Output the (X, Y) coordinate of the center of the cell containing the given text.  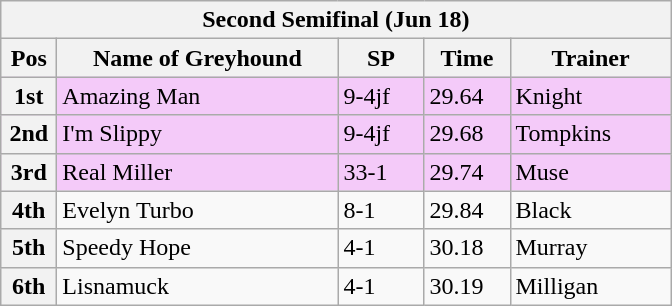
29.64 (467, 96)
Black (590, 210)
Time (467, 58)
4th (29, 210)
SP (381, 58)
Tompkins (590, 134)
6th (29, 286)
30.18 (467, 248)
3rd (29, 172)
Second Semifinal (Jun 18) (336, 20)
29.74 (467, 172)
I'm Slippy (198, 134)
Name of Greyhound (198, 58)
Milligan (590, 286)
30.19 (467, 286)
29.68 (467, 134)
5th (29, 248)
Speedy Hope (198, 248)
29.84 (467, 210)
1st (29, 96)
Murray (590, 248)
Knight (590, 96)
Evelyn Turbo (198, 210)
Amazing Man (198, 96)
Real Miller (198, 172)
33-1 (381, 172)
Pos (29, 58)
2nd (29, 134)
Muse (590, 172)
Lisnamuck (198, 286)
Trainer (590, 58)
8-1 (381, 210)
